Locate the cell with the specified text and output its [x, y] center coordinate. 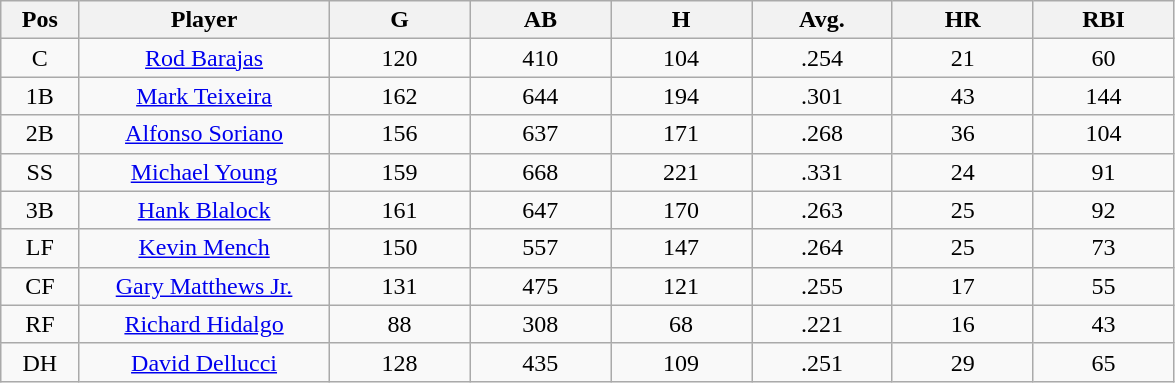
171 [682, 134]
17 [962, 286]
AB [540, 20]
Hank Blalock [204, 210]
.251 [822, 362]
92 [1104, 210]
Michael Young [204, 172]
Avg. [822, 20]
CF [40, 286]
60 [1104, 58]
Rod Barajas [204, 58]
.268 [822, 134]
435 [540, 362]
HR [962, 20]
.254 [822, 58]
3B [40, 210]
.264 [822, 248]
Mark Teixeira [204, 96]
55 [1104, 286]
RF [40, 324]
73 [1104, 248]
36 [962, 134]
.301 [822, 96]
121 [682, 286]
.255 [822, 286]
RBI [1104, 20]
91 [1104, 172]
16 [962, 324]
644 [540, 96]
194 [682, 96]
647 [540, 210]
159 [400, 172]
150 [400, 248]
Kevin Mench [204, 248]
29 [962, 362]
475 [540, 286]
Gary Matthews Jr. [204, 286]
C [40, 58]
.263 [822, 210]
162 [400, 96]
SS [40, 172]
.331 [822, 172]
308 [540, 324]
G [400, 20]
Richard Hidalgo [204, 324]
88 [400, 324]
156 [400, 134]
131 [400, 286]
68 [682, 324]
21 [962, 58]
LF [40, 248]
Pos [40, 20]
24 [962, 172]
144 [1104, 96]
668 [540, 172]
161 [400, 210]
2B [40, 134]
410 [540, 58]
Player [204, 20]
David Dellucci [204, 362]
128 [400, 362]
H [682, 20]
147 [682, 248]
65 [1104, 362]
109 [682, 362]
1B [40, 96]
120 [400, 58]
170 [682, 210]
557 [540, 248]
.221 [822, 324]
DH [40, 362]
221 [682, 172]
637 [540, 134]
Alfonso Soriano [204, 134]
